Provide the [X, Y] coordinate of the cell's center where the given text is located.  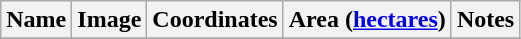
Name [36, 20]
Coordinates [215, 20]
Image [110, 20]
Area (hectares) [367, 20]
Notes [485, 20]
